Determine the [X, Y] coordinate at the center of the cell enclosing the given text.  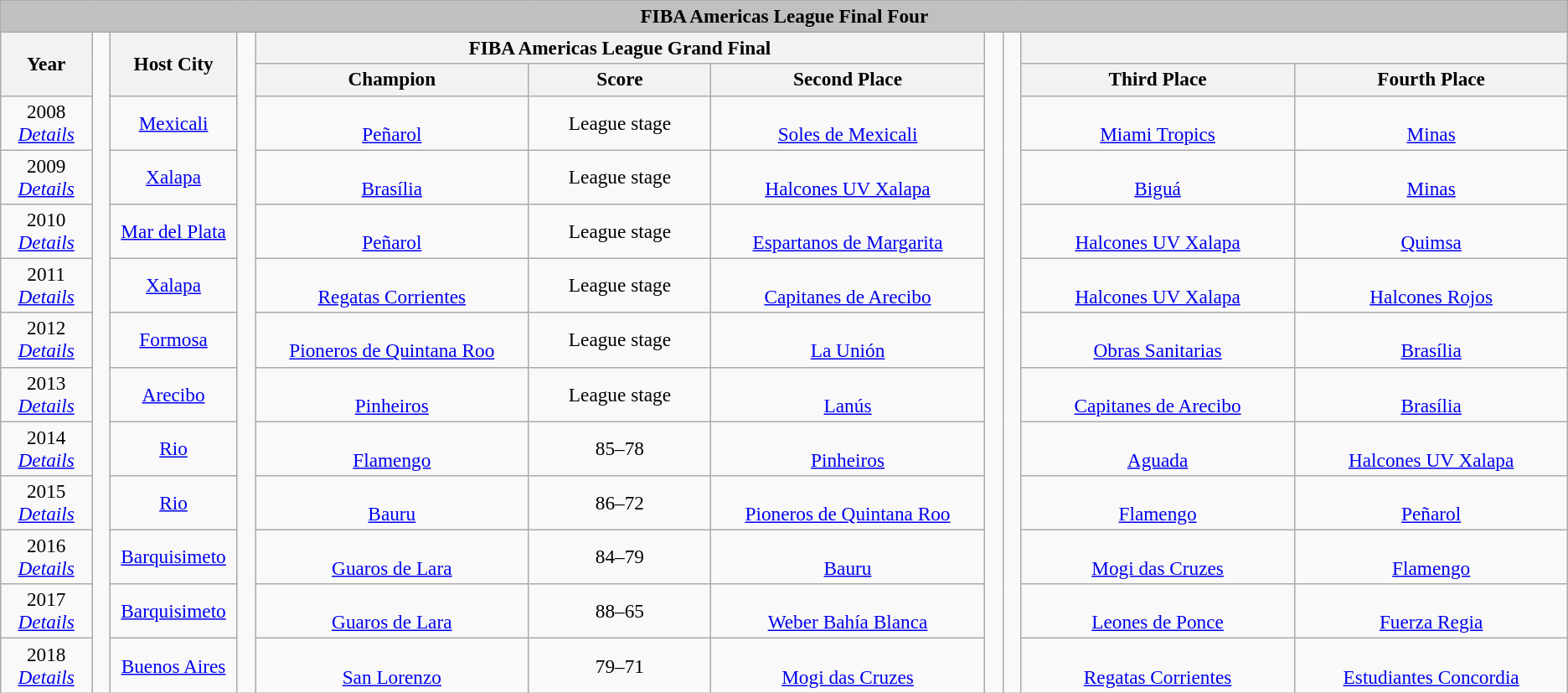
Year [47, 64]
84–79 [620, 556]
2011 Details [47, 285]
San Lorenzo [392, 665]
Aguada [1158, 447]
Biguá [1158, 176]
2009 Details [47, 176]
88–65 [620, 612]
Fourth Place [1431, 80]
Obras Sanitarias [1158, 340]
La Unión [848, 340]
2013 Details [47, 394]
Second Place [848, 80]
2010 Details [47, 231]
Arecibo [173, 394]
FIBA Americas League Grand Final [620, 48]
Soles de Mexicali [848, 122]
2017 Details [47, 612]
Buenos Aires [173, 665]
Mar del Plata [173, 231]
Estudiantes Concordia [1431, 665]
Miami Tropics [1158, 122]
Mexicali [173, 122]
79–71 [620, 665]
86–72 [620, 503]
2018Details [47, 665]
2012 Details [47, 340]
Leones de Ponce [1158, 612]
2014 Details [47, 447]
Formosa [173, 340]
Halcones Rojos [1431, 285]
2015 Details [47, 503]
Champion [392, 80]
2008 Details [47, 122]
Lanús [848, 394]
Score [620, 80]
2016 Details [47, 556]
85–78 [620, 447]
FIBA Americas League Final Four [784, 16]
Host City [173, 64]
Quimsa [1431, 231]
Fuerza Regia [1431, 612]
Weber Bahía Blanca [848, 612]
Espartanos de Margarita [848, 231]
Third Place [1158, 80]
